Determine the (X, Y) coordinate at the center of the cell enclosing the given text.  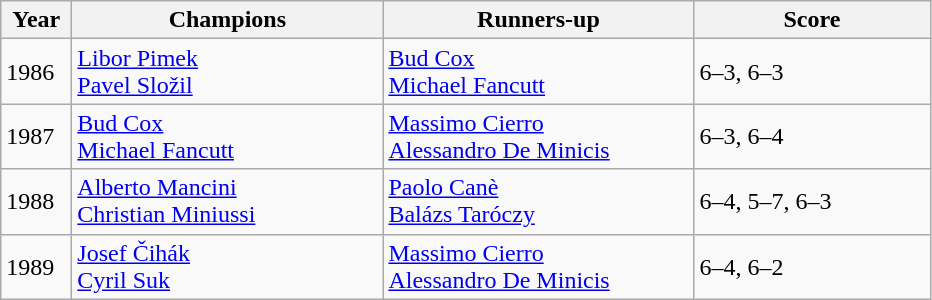
1987 (36, 136)
1989 (36, 266)
Libor Pimek Pavel Složil (228, 72)
6–4, 6–2 (812, 266)
Score (812, 20)
Runners-up (538, 20)
6–4, 5–7, 6–3 (812, 202)
Champions (228, 20)
Alberto Mancini Christian Miniussi (228, 202)
1986 (36, 72)
6–3, 6–4 (812, 136)
Year (36, 20)
Paolo Canè Balázs Taróczy (538, 202)
1988 (36, 202)
6–3, 6–3 (812, 72)
Josef Čihák Cyril Suk (228, 266)
